Identify which cell holds the provided text, then report its [X, Y] central coordinate. 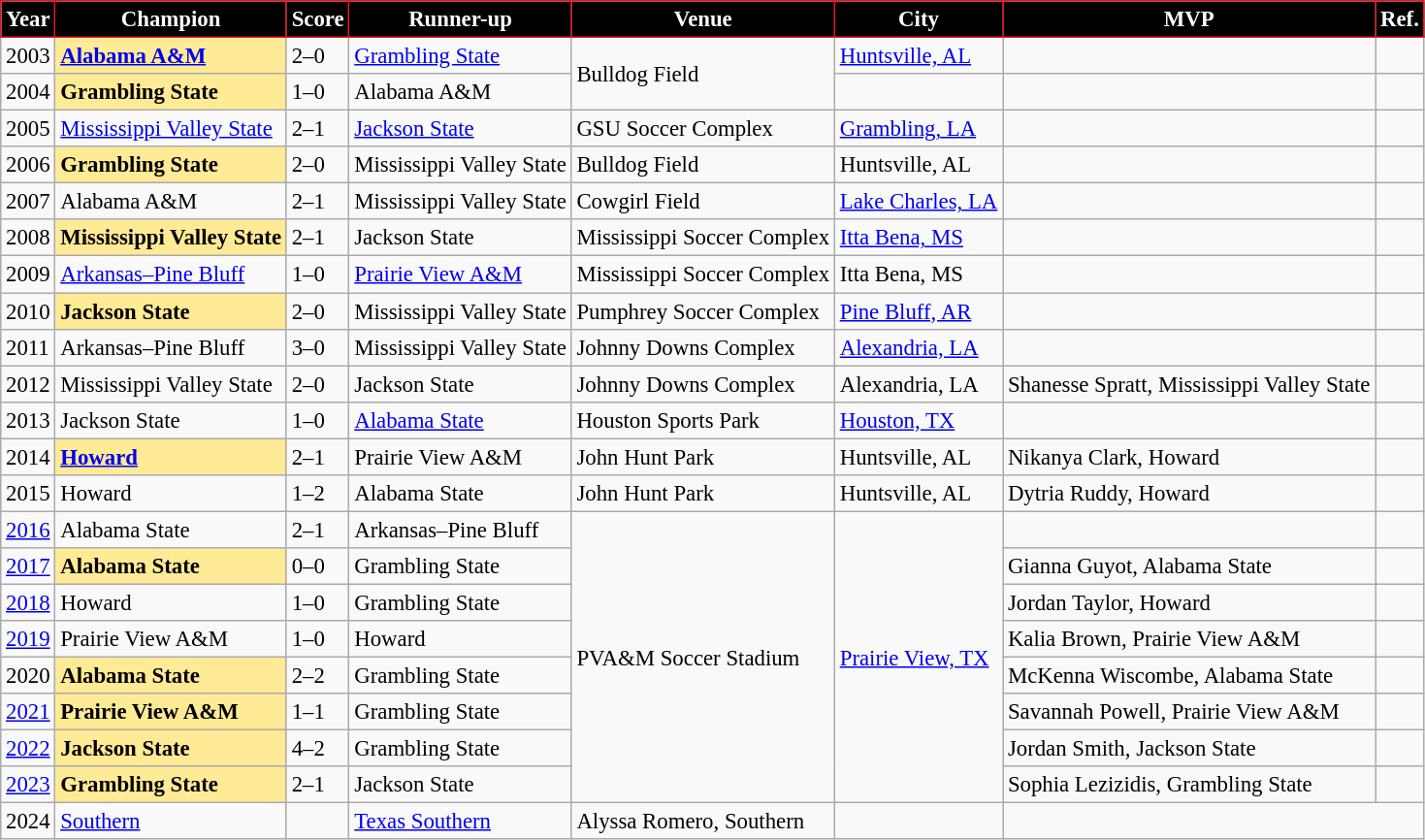
Sophia Lezizidis, Grambling State [1189, 785]
Ref. [1400, 19]
2008 [28, 238]
2020 [28, 676]
Pine Bluff, AR [918, 311]
Alyssa Romero, Southern [702, 822]
2005 [28, 129]
4–2 [318, 749]
2015 [28, 494]
2007 [28, 202]
Kalia Brown, Prairie View A&M [1189, 639]
GSU Soccer Complex [702, 129]
Dytria Ruddy, Howard [1189, 494]
Shanesse Spratt, Mississippi Valley State [1189, 384]
1–1 [318, 712]
Lake Charles, LA [918, 202]
2023 [28, 785]
Nikanya Clark, Howard [1189, 457]
PVA&M Soccer Stadium [702, 658]
2010 [28, 311]
2003 [28, 56]
Venue [702, 19]
Year [28, 19]
2024 [28, 822]
Houston Sports Park [702, 420]
2004 [28, 92]
2009 [28, 275]
Cowgirl Field [702, 202]
City [918, 19]
Jordan Smith, Jackson State [1189, 749]
Prairie View, TX [918, 658]
Runner-up [460, 19]
3–0 [318, 347]
2013 [28, 420]
Score [318, 19]
MVP [1189, 19]
Texas Southern [460, 822]
Grambling, LA [918, 129]
Savannah Powell, Prairie View A&M [1189, 712]
Jordan Taylor, Howard [1189, 602]
2011 [28, 347]
2014 [28, 457]
2017 [28, 566]
2018 [28, 602]
2022 [28, 749]
Pumphrey Soccer Complex [702, 311]
2012 [28, 384]
Southern [171, 822]
1–2 [318, 494]
2016 [28, 530]
Gianna Guyot, Alabama State [1189, 566]
McKenna Wiscombe, Alabama State [1189, 676]
2006 [28, 165]
2–2 [318, 676]
2019 [28, 639]
0–0 [318, 566]
Houston, TX [918, 420]
Champion [171, 19]
2021 [28, 712]
